Scan for the cell matching the given text and deliver its [x, y] coordinate at center. 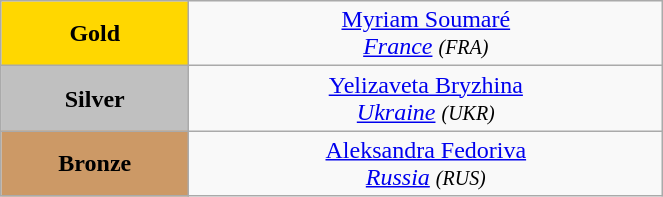
Myriam SoumaréFrance (FRA) [426, 34]
Yelizaveta BryzhinaUkraine (UKR) [426, 98]
Silver [95, 98]
Gold [95, 34]
Aleksandra FedorivaRussia (RUS) [426, 164]
Bronze [95, 164]
